Identify which cell holds the provided text, then report its (x, y) central coordinate. 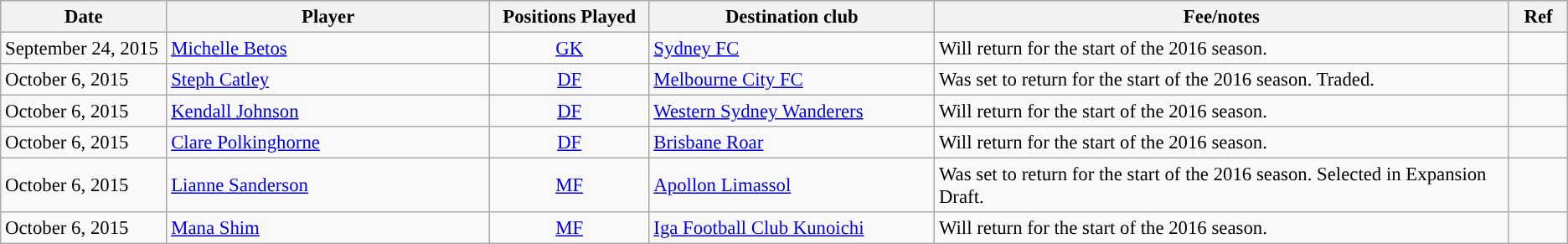
September 24, 2015 (84, 49)
Was set to return for the start of the 2016 season. Traded. (1222, 80)
MF (570, 186)
Date (84, 17)
Michelle Betos (328, 49)
Player (328, 17)
Destination club (792, 17)
Western Sydney Wanderers (792, 112)
Fee/notes (1222, 17)
Apollon Limassol (792, 186)
Melbourne City FC (792, 80)
Sydney FC (792, 49)
Was set to return for the start of the 2016 season. Selected in Expansion Draft. (1222, 186)
Kendall Johnson (328, 112)
Clare Polkinghorne (328, 143)
Positions Played (570, 17)
Lianne Sanderson (328, 186)
GK (570, 49)
Steph Catley (328, 80)
Brisbane Roar (792, 143)
Ref (1538, 17)
